Determine the (x, y) coordinate at the center of the cell enclosing the given text.  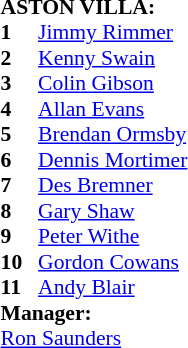
7 (20, 185)
1 (20, 33)
2 (20, 58)
10 (20, 262)
Manager: (94, 313)
Peter Withe (112, 237)
5 (20, 135)
Colin Gibson (112, 83)
Jimmy Rimmer (112, 33)
Andy Blair (112, 287)
8 (20, 211)
Allan Evans (112, 109)
Brendan Ormsby (112, 135)
9 (20, 237)
4 (20, 109)
Gordon Cowans (112, 262)
Gary Shaw (112, 211)
3 (20, 83)
Kenny Swain (112, 58)
6 (20, 160)
Des Bremner (112, 185)
Dennis Mortimer (112, 160)
11 (20, 287)
